From the cell containing the given text, extract its center point as (X, Y) coordinate. 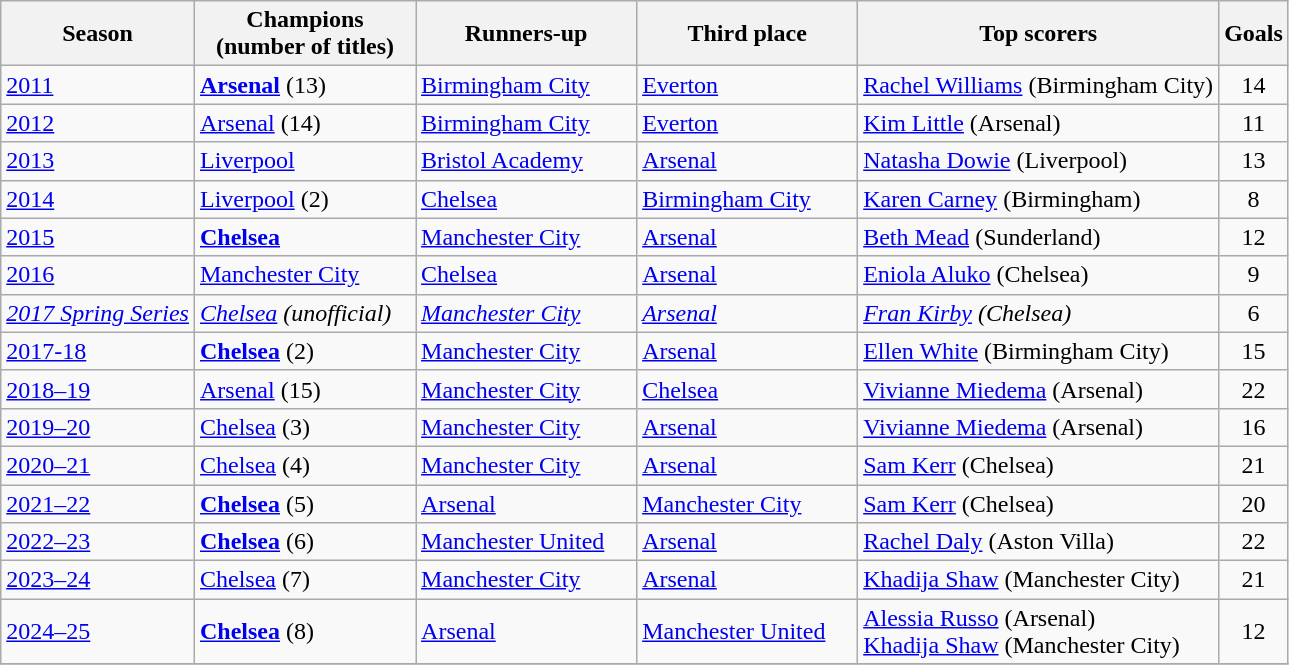
Goals (1254, 34)
Chelsea (4) (304, 465)
Karen Carney (Birmingham) (1038, 199)
Chelsea (unofficial) (304, 313)
2011 (98, 85)
13 (1254, 161)
2017 Spring Series (98, 313)
Eniola Aluko (Chelsea) (1038, 275)
Chelsea (8) (304, 632)
2013 (98, 161)
2016 (98, 275)
11 (1254, 123)
16 (1254, 427)
Chelsea (3) (304, 427)
2018–19 (98, 389)
Khadija Shaw (Manchester City) (1038, 580)
Top scorers (1038, 34)
Alessia Russo (Arsenal) Khadija Shaw (Manchester City) (1038, 632)
Rachel Williams (Birmingham City) (1038, 85)
2020–21 (98, 465)
Chelsea (7) (304, 580)
Arsenal (13) (304, 85)
2012 (98, 123)
20 (1254, 503)
Rachel Daly (Aston Villa) (1038, 542)
Chelsea (5) (304, 503)
Liverpool (304, 161)
2021–22 (98, 503)
Liverpool (2) (304, 199)
2014 (98, 199)
Natasha Dowie (Liverpool) (1038, 161)
Kim Little (Arsenal) (1038, 123)
14 (1254, 85)
Ellen White (Birmingham City) (1038, 351)
2017-18 (98, 351)
Chelsea (6) (304, 542)
Season (98, 34)
2019–20 (98, 427)
2022–23 (98, 542)
2015 (98, 237)
8 (1254, 199)
Fran Kirby (Chelsea) (1038, 313)
6 (1254, 313)
9 (1254, 275)
2024–25 (98, 632)
Bristol Academy (526, 161)
Arsenal (15) (304, 389)
Champions(number of titles) (304, 34)
15 (1254, 351)
Chelsea (2) (304, 351)
Arsenal (14) (304, 123)
Third place (748, 34)
Runners-up (526, 34)
Beth Mead (Sunderland) (1038, 237)
2023–24 (98, 580)
